Pinpoint the cell where the given text exists, returning its (x, y) midpoint coordinate. 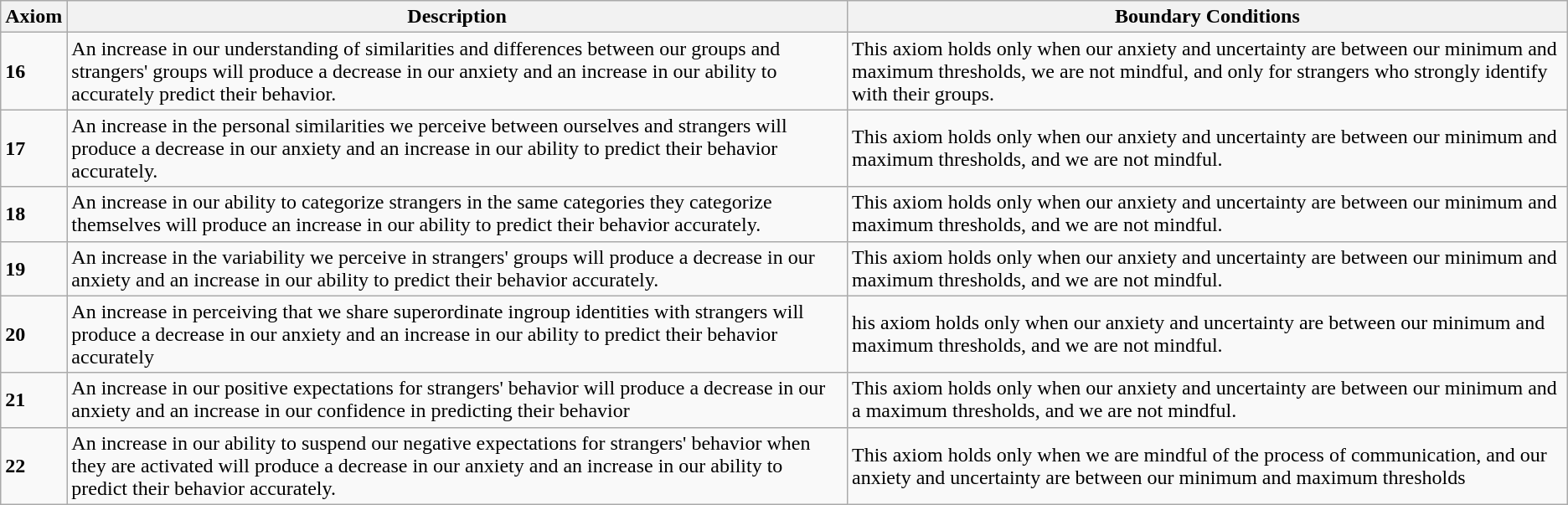
20 (34, 334)
Axiom (34, 17)
his axiom holds only when our anxiety and uncertainty are between our minimum and maximum thresholds, and we are not mindful. (1207, 334)
17 (34, 148)
19 (34, 268)
16 (34, 71)
Description (457, 17)
22 (34, 466)
This axiom holds only when our anxiety and uncertainty are between our minimum and a maximum thresholds, and we are not mindful. (1207, 400)
Boundary Conditions (1207, 17)
21 (34, 400)
18 (34, 214)
